Return the [x, y] coordinate for the center point of the cell that contains the specified text.  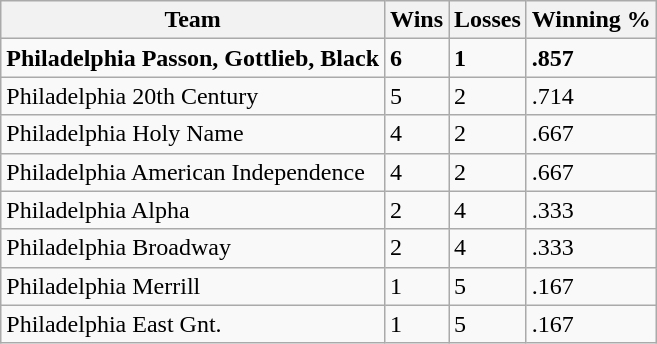
Philadelphia Alpha [193, 210]
Philadelphia 20th Century [193, 96]
.714 [591, 96]
Losses [488, 20]
Philadelphia East Gnt. [193, 324]
Team [193, 20]
Philadelphia Passon, Gottlieb, Black [193, 58]
.857 [591, 58]
Philadelphia Merrill [193, 286]
Winning % [591, 20]
Wins [417, 20]
Philadelphia American Independence [193, 172]
Philadelphia Broadway [193, 248]
Philadelphia Holy Name [193, 134]
6 [417, 58]
